For the text-containing cell, return its midpoint in [x, y] coordinate format. 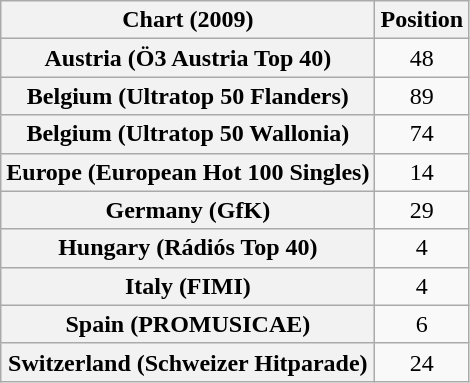
24 [422, 362]
Austria (Ö3 Austria Top 40) [188, 58]
48 [422, 58]
14 [422, 172]
Position [422, 20]
Spain (PROMUSICAE) [188, 324]
Italy (FIMI) [188, 286]
Chart (2009) [188, 20]
Belgium (Ultratop 50 Flanders) [188, 96]
74 [422, 134]
6 [422, 324]
Hungary (Rádiós Top 40) [188, 248]
89 [422, 96]
Germany (GfK) [188, 210]
29 [422, 210]
Switzerland (Schweizer Hitparade) [188, 362]
Belgium (Ultratop 50 Wallonia) [188, 134]
Europe (European Hot 100 Singles) [188, 172]
